Capture the cell that displays the provided text and extract its (x, y) central coordinate. 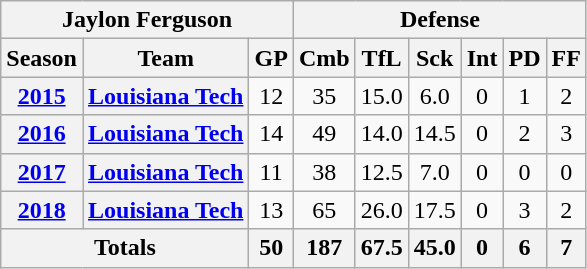
38 (324, 172)
14.0 (382, 134)
2016 (42, 134)
17.5 (434, 210)
Team (165, 58)
67.5 (382, 248)
11 (271, 172)
6 (524, 248)
35 (324, 96)
45.0 (434, 248)
187 (324, 248)
12.5 (382, 172)
GP (271, 58)
1 (524, 96)
Int (482, 58)
26.0 (382, 210)
Defense (440, 20)
65 (324, 210)
7.0 (434, 172)
14 (271, 134)
13 (271, 210)
Sck (434, 58)
2017 (42, 172)
6.0 (434, 96)
2018 (42, 210)
14.5 (434, 134)
2015 (42, 96)
Totals (125, 248)
Jaylon Ferguson (148, 20)
15.0 (382, 96)
49 (324, 134)
TfL (382, 58)
Cmb (324, 58)
7 (566, 248)
FF (566, 58)
Season (42, 58)
PD (524, 58)
50 (271, 248)
12 (271, 96)
